From the cell containing the given text, extract its center point as [x, y] coordinate. 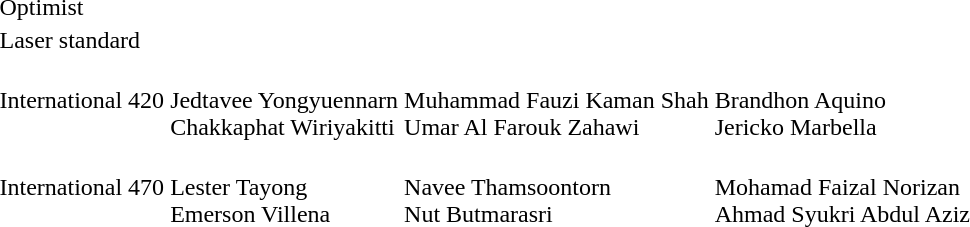
Muhammad Fauzi Kaman ShahUmar Al Farouk Zahawi [557, 100]
Jedtavee YongyuennarnChakkaphat Wiriyakitti [284, 100]
